Determine the [x, y] coordinate at the center of the cell enclosing the given text.  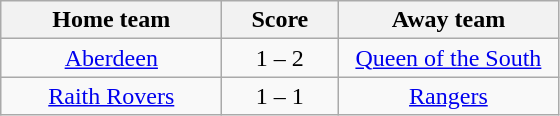
Rangers [448, 96]
Score [280, 20]
Aberdeen [112, 58]
1 – 2 [280, 58]
Home team [112, 20]
Away team [448, 20]
Queen of the South [448, 58]
1 – 1 [280, 96]
Raith Rovers [112, 96]
